Output the [X, Y] coordinate of the center of the cell containing the given text.  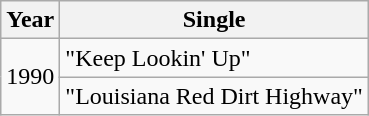
"Louisiana Red Dirt Highway" [214, 96]
"Keep Lookin' Up" [214, 58]
1990 [30, 77]
Year [30, 20]
Single [214, 20]
